Provide the [x, y] coordinate of the cell's center where the given text is located.  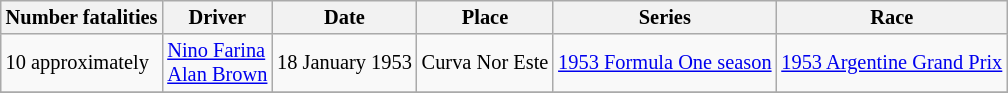
Series [664, 17]
Curva Nor Este [486, 63]
Driver [217, 17]
Nino Farina Alan Brown [217, 63]
Race [892, 17]
18 January 1953 [344, 63]
Place [486, 17]
1953 Formula One season [664, 63]
1953 Argentine Grand Prix [892, 63]
10 approximately [82, 63]
Date [344, 17]
Number fatalities [82, 17]
